Return the (X, Y) coordinate for the center point of the cell that contains the specified text.  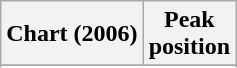
Chart (2006) (72, 34)
Peakposition (189, 34)
